Search for the cell housing the specified text and yield its (x, y) center coordinate. 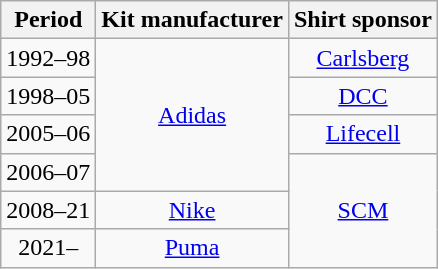
SCM (362, 210)
1992–98 (48, 58)
Puma (192, 248)
2005–06 (48, 134)
DCC (362, 96)
Kit manufacturer (192, 20)
1998–05 (48, 96)
2021– (48, 248)
Period (48, 20)
2008–21 (48, 210)
Adidas (192, 115)
2006–07 (48, 172)
Lifecell (362, 134)
Carlsberg (362, 58)
Nike (192, 210)
Shirt sponsor (362, 20)
